Return [X, Y] of the center of cell containing provided text 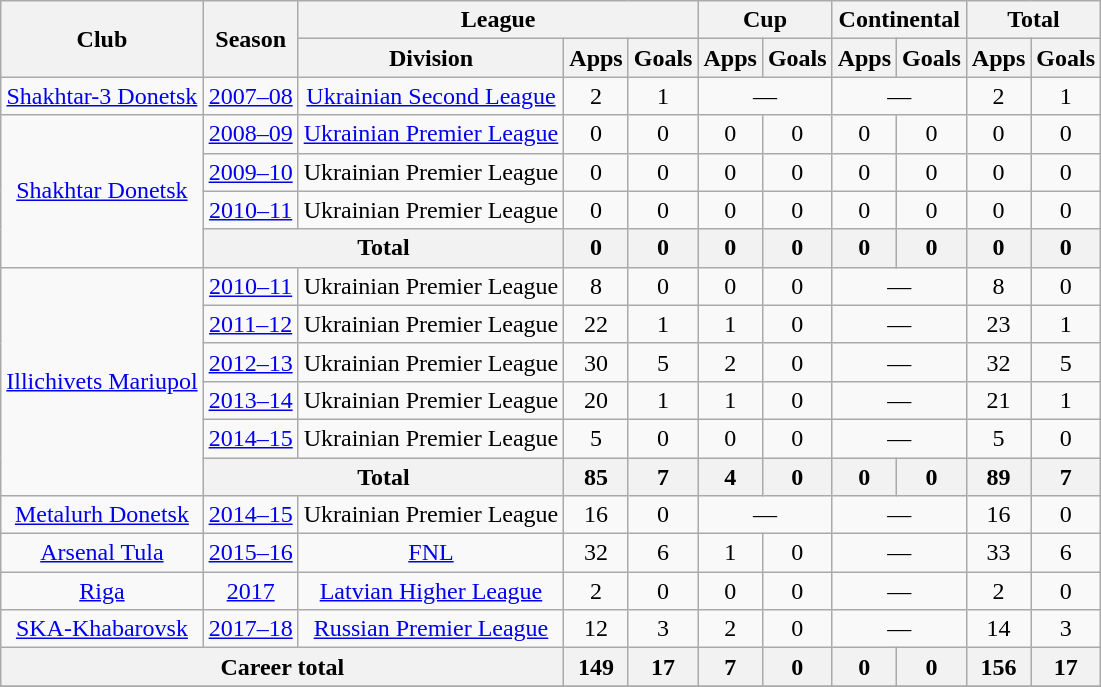
30 [596, 362]
League [498, 20]
2008–09 [250, 134]
23 [998, 324]
Ukrainian Second League [431, 96]
Club [102, 39]
2011–12 [250, 324]
156 [998, 667]
85 [596, 477]
149 [596, 667]
Russian Premier League [431, 629]
Continental [899, 20]
33 [998, 553]
2013–14 [250, 400]
FNL [431, 553]
2007–08 [250, 96]
Arsenal Tula [102, 553]
Illichivets Mariupol [102, 381]
SKA-Khabarovsk [102, 629]
14 [998, 629]
Division [431, 58]
2009–10 [250, 172]
2015–16 [250, 553]
4 [730, 477]
Latvian Higher League [431, 591]
20 [596, 400]
Shakhtar Donetsk [102, 191]
Metalurh Donetsk [102, 515]
Career total [282, 667]
2017–18 [250, 629]
21 [998, 400]
89 [998, 477]
22 [596, 324]
2012–13 [250, 362]
Shakhtar-3 Donetsk [102, 96]
Season [250, 39]
2017 [250, 591]
Riga [102, 591]
12 [596, 629]
Cup [765, 20]
